Output the [X, Y] coordinate of the center of the cell containing the given text.  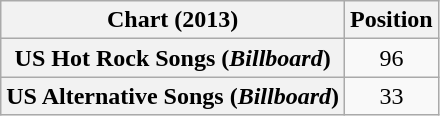
US Alternative Songs (Billboard) [173, 96]
33 [392, 96]
US Hot Rock Songs (Billboard) [173, 58]
Position [392, 20]
Chart (2013) [173, 20]
96 [392, 58]
